Provide the [X, Y] coordinate of the cell's center where the given text is located.  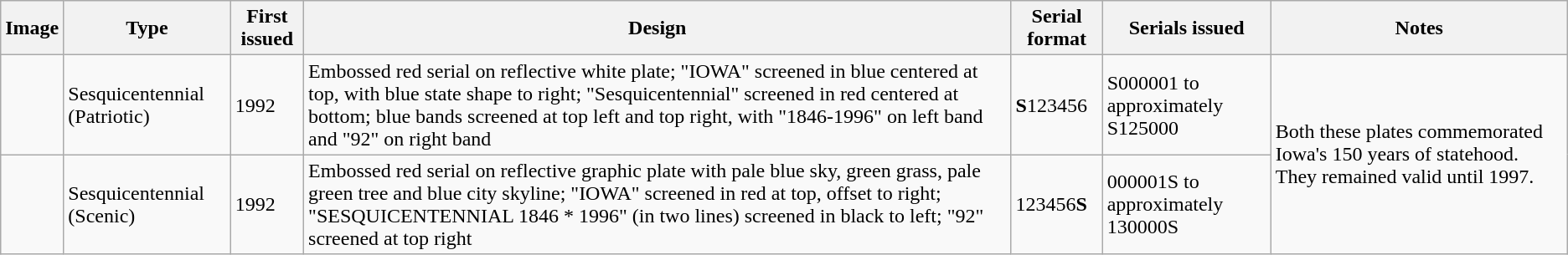
S000001 to approximately S125000 [1186, 105]
First issued [266, 28]
Type [147, 28]
Sesquicentennial (Scenic) [147, 204]
Both these plates commemorated Iowa's 150 years of statehood. They remained valid until 1997. [1419, 155]
Notes [1419, 28]
000001S to approximately 130000S [1186, 204]
Serial format [1057, 28]
Image [32, 28]
Serials issued [1186, 28]
Sesquicentennial (Patriotic) [147, 105]
Design [658, 28]
123456S [1057, 204]
S123456 [1057, 105]
